Determine the (x, y) coordinate at the center of the cell enclosing the given text.  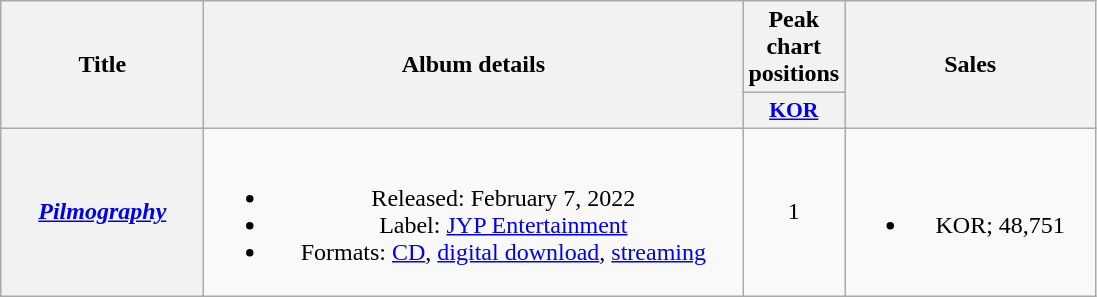
Sales (970, 65)
Pilmography (102, 212)
KOR (794, 111)
1 (794, 212)
Released: February 7, 2022Label: JYP EntertainmentFormats: CD, digital download, streaming (474, 212)
KOR; 48,751 (970, 212)
Peak chart positions (794, 47)
Title (102, 65)
Album details (474, 65)
